Return [X, Y] of the center of cell containing provided text 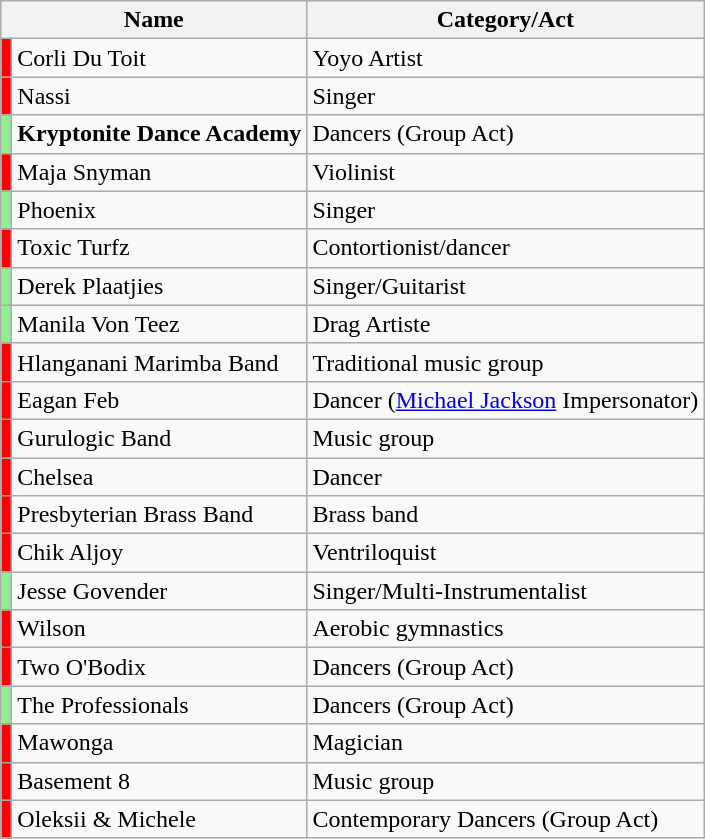
Drag Artiste [506, 324]
Basement 8 [160, 781]
Two O'Bodix [160, 667]
Brass band [506, 515]
Name [154, 20]
Toxic Turfz [160, 248]
Oleksii & Michele [160, 819]
Contortionist/dancer [506, 248]
Contemporary Dancers (Group Act) [506, 819]
Chelsea [160, 477]
Traditional music group [506, 362]
Chik Aljoy [160, 553]
Ventriloquist [506, 553]
Jesse Govender [160, 591]
Nassi [160, 96]
Gurulogic Band [160, 438]
Category/Act [506, 20]
Singer/Guitarist [506, 286]
Hlanganani Marimba Band [160, 362]
Magician [506, 743]
Derek Plaatjies [160, 286]
Violinist [506, 172]
Yoyo Artist [506, 58]
Dancer [506, 477]
Corli Du Toit [160, 58]
Dancer (Michael Jackson Impersonator) [506, 400]
Maja Snyman [160, 172]
Aerobic gymnastics [506, 629]
The Professionals [160, 705]
Phoenix [160, 210]
Mawonga [160, 743]
Wilson [160, 629]
Manila Von Teez [160, 324]
Eagan Feb [160, 400]
Kryptonite Dance Academy [160, 134]
Presbyterian Brass Band [160, 515]
Singer/Multi-Instrumentalist [506, 591]
